Search for the cell housing the specified text and yield its [X, Y] center coordinate. 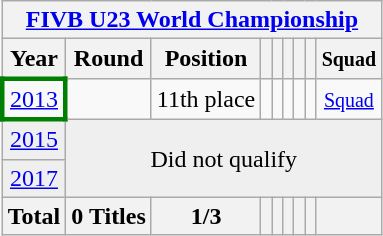
Did not qualify [224, 158]
2017 [34, 178]
Year [34, 59]
1/3 [206, 216]
Position [206, 59]
11th place [206, 98]
FIVB U23 World Championship [192, 20]
Total [34, 216]
Round [109, 59]
2013 [34, 98]
2015 [34, 139]
0 Titles [109, 216]
